Detect which cell encompasses the target text, then output its [X, Y] center coordinate. 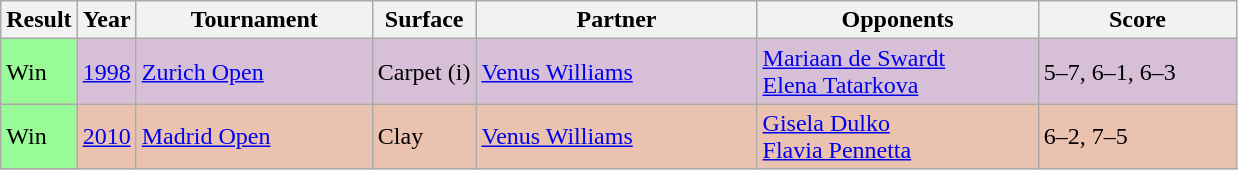
6–2, 7–5 [1138, 136]
Clay [424, 136]
Mariaan de Swardt Elena Tatarkova [898, 72]
Partner [616, 20]
Score [1138, 20]
Tournament [254, 20]
Carpet (i) [424, 72]
2010 [106, 136]
Gisela Dulko Flavia Pennetta [898, 136]
Zurich Open [254, 72]
1998 [106, 72]
Madrid Open [254, 136]
Surface [424, 20]
Year [106, 20]
Opponents [898, 20]
Result [39, 20]
5–7, 6–1, 6–3 [1138, 72]
